Return the [x, y] coordinate for the center point of the cell that contains the specified text.  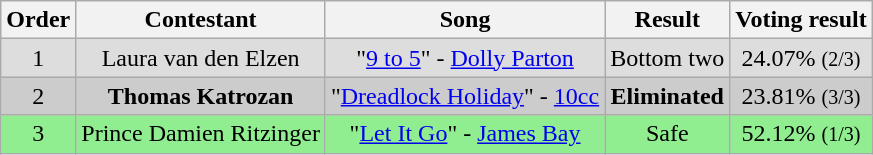
Eliminated [668, 96]
"Let It Go" - James Bay [464, 134]
Contestant [201, 20]
Laura van den Elzen [201, 58]
Prince Damien Ritzinger [201, 134]
"Dreadlock Holiday" - 10cc [464, 96]
Order [38, 20]
Safe [668, 134]
52.12% (1/3) [801, 134]
24.07% (2/3) [801, 58]
Voting result [801, 20]
"9 to 5" - Dolly Parton [464, 58]
Result [668, 20]
Bottom two [668, 58]
Song [464, 20]
3 [38, 134]
2 [38, 96]
1 [38, 58]
23.81% (3/3) [801, 96]
Thomas Katrozan [201, 96]
